Locate the cell with the specified text and output its (x, y) center coordinate. 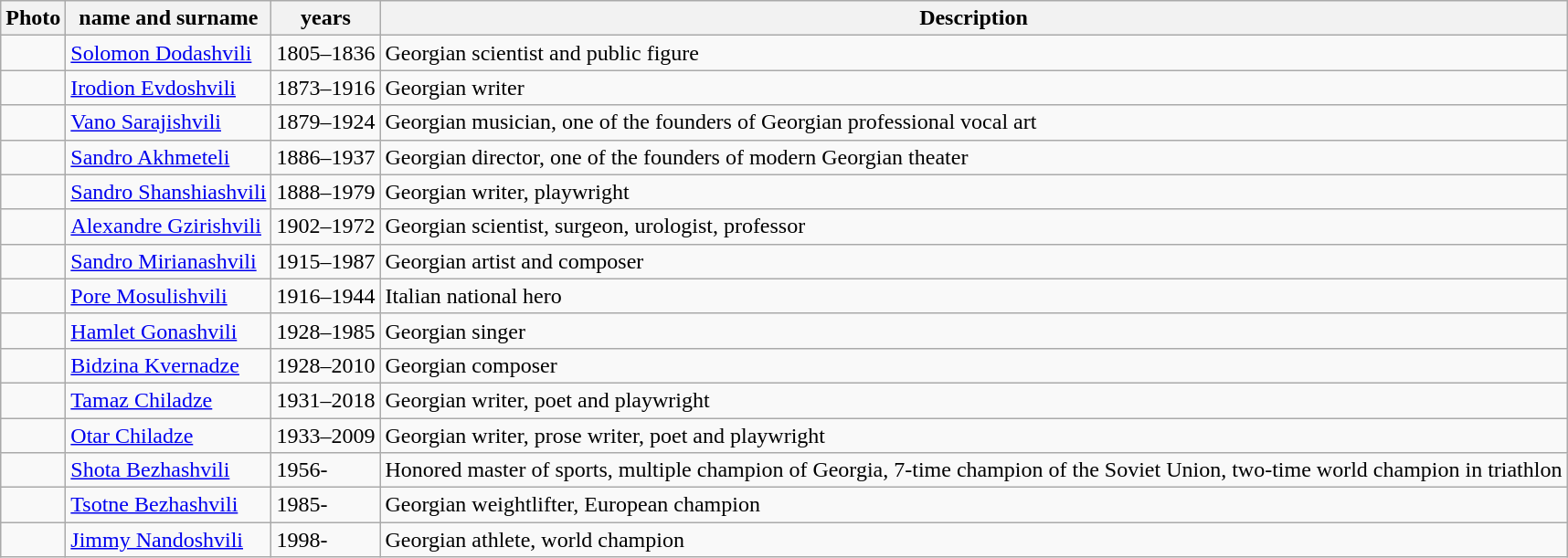
Jimmy Nandoshvili (168, 540)
Georgian singer (974, 331)
1928–2010 (325, 365)
1956- (325, 470)
Sandro Mirianashvili (168, 261)
1916–1944 (325, 296)
years (325, 18)
Bidzina Kvernadze (168, 365)
Photo (33, 18)
Georgian scientist and public figure (974, 53)
Description (974, 18)
Italian national hero (974, 296)
1879–1924 (325, 122)
Georgian writer, playwright (974, 192)
Irodion Evdoshvili (168, 88)
1902–1972 (325, 226)
Sandro Shanshiashvili (168, 192)
1886–1937 (325, 157)
Georgian athlete, world champion (974, 540)
Georgian artist and composer (974, 261)
1985- (325, 505)
1805–1836 (325, 53)
1998- (325, 540)
Pore Mosulishvili (168, 296)
Georgian composer (974, 365)
Georgian director, one of the founders of modern Georgian theater (974, 157)
1928–1985 (325, 331)
Georgian weightlifter, European champion (974, 505)
Honored master of sports, multiple champion of Georgia, 7-time champion of the Soviet Union, two-time world champion in triathlon (974, 470)
Georgian writer, prose writer, poet and playwright (974, 436)
1888–1979 (325, 192)
Georgian writer (974, 88)
Vano Sarajishvili (168, 122)
Sandro Akhmeteli (168, 157)
1931–2018 (325, 400)
Shota Bezhashvili (168, 470)
Hamlet Gonashvili (168, 331)
1873–1916 (325, 88)
Alexandre Gzirishvili (168, 226)
1933–2009 (325, 436)
name and surname (168, 18)
Tamaz Chiladze (168, 400)
Solomon Dodashvili (168, 53)
Georgian writer, poet and playwright (974, 400)
1915–1987 (325, 261)
Otar Chiladze (168, 436)
Georgian musician, one of the founders of Georgian professional vocal art (974, 122)
Tsotne Bezhashvili (168, 505)
Georgian scientist, surgeon, urologist, professor (974, 226)
